Identify which cell holds the provided text, then report its [X, Y] central coordinate. 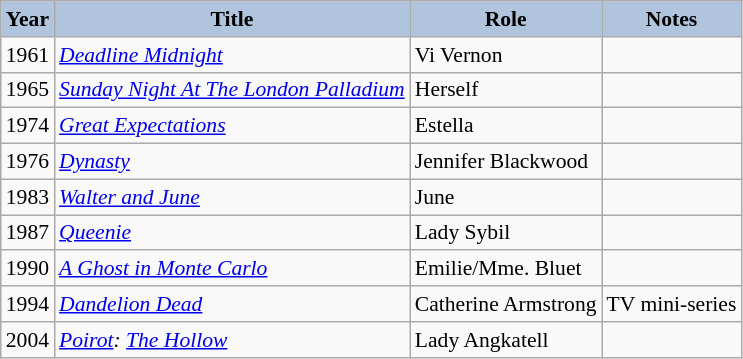
Sunday Night At The London Palladium [232, 90]
Year [28, 19]
Herself [506, 90]
Dynasty [232, 162]
Catherine Armstrong [506, 304]
1990 [28, 269]
1961 [28, 55]
1994 [28, 304]
1987 [28, 233]
Walter and June [232, 197]
1976 [28, 162]
1983 [28, 197]
1974 [28, 126]
Dandelion Dead [232, 304]
Estella [506, 126]
TV mini-series [672, 304]
June [506, 197]
Title [232, 19]
Vi Vernon [506, 55]
Poirot: The Hollow [232, 340]
Lady Angkatell [506, 340]
Deadline Midnight [232, 55]
2004 [28, 340]
1965 [28, 90]
Jennifer Blackwood [506, 162]
Great Expectations [232, 126]
A Ghost in Monte Carlo [232, 269]
Lady Sybil [506, 233]
Role [506, 19]
Notes [672, 19]
Emilie/Mme. Bluet [506, 269]
Queenie [232, 233]
